Extract the [x, y] coordinate from the center of the cell holding the provided text.  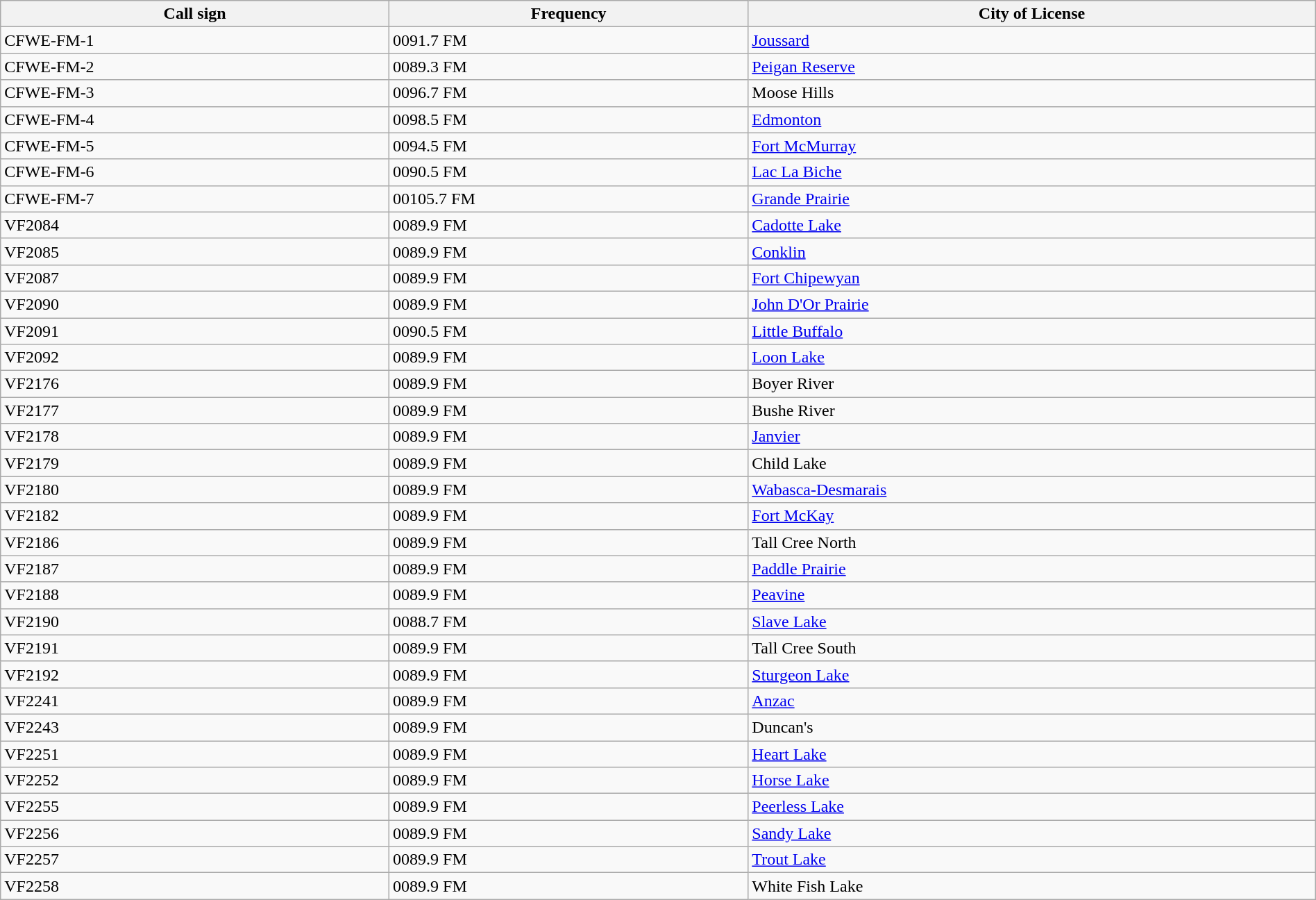
VF2085 [195, 251]
Janvier [1031, 437]
VF2180 [195, 490]
Frequency [569, 14]
CFWE-FM-1 [195, 40]
Heart Lake [1031, 753]
Fort Chipewyan [1031, 278]
Moose Hills [1031, 93]
Peavine [1031, 595]
VF2257 [195, 860]
VF2091 [195, 331]
Loon Lake [1031, 358]
00105.7 FM [569, 199]
VF2255 [195, 807]
Duncan's [1031, 727]
VF2087 [195, 278]
Lac La Biche [1031, 172]
VF2192 [195, 674]
Bushe River [1031, 410]
Cadotte Lake [1031, 225]
CFWE-FM-4 [195, 119]
VF2177 [195, 410]
Sandy Lake [1031, 833]
John D'Or Prairie [1031, 304]
0094.5 FM [569, 146]
City of License [1031, 14]
VF2256 [195, 833]
0089.3 FM [569, 67]
White Fish Lake [1031, 886]
Child Lake [1031, 463]
VF2187 [195, 569]
VF2186 [195, 542]
0096.7 FM [569, 93]
CFWE-FM-5 [195, 146]
Slave Lake [1031, 622]
VF2092 [195, 358]
CFWE-FM-3 [195, 93]
VF2251 [195, 753]
Boyer River [1031, 384]
VF2190 [195, 622]
Call sign [195, 14]
VF2191 [195, 648]
VF2178 [195, 437]
VF2179 [195, 463]
VF2252 [195, 781]
0088.7 FM [569, 622]
0091.7 FM [569, 40]
Peigan Reserve [1031, 67]
Peerless Lake [1031, 807]
Grande Prairie [1031, 199]
Trout Lake [1031, 860]
Edmonton [1031, 119]
Fort McKay [1031, 516]
Conklin [1031, 251]
VF2182 [195, 516]
VF2243 [195, 727]
Little Buffalo [1031, 331]
CFWE-FM-7 [195, 199]
Sturgeon Lake [1031, 674]
VF2258 [195, 886]
CFWE-FM-2 [195, 67]
VF2241 [195, 701]
0098.5 FM [569, 119]
Paddle Prairie [1031, 569]
Tall Cree South [1031, 648]
Wabasca-Desmarais [1031, 490]
Tall Cree North [1031, 542]
VF2176 [195, 384]
VF2090 [195, 304]
Anzac [1031, 701]
VF2084 [195, 225]
CFWE-FM-6 [195, 172]
VF2188 [195, 595]
Horse Lake [1031, 781]
Joussard [1031, 40]
Fort McMurray [1031, 146]
